Pinpoint the cell where the given text exists, returning its [x, y] midpoint coordinate. 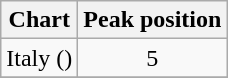
Italy () [40, 58]
Peak position [152, 20]
Chart [40, 20]
5 [152, 58]
